Return the [x, y] coordinate for the center point of the cell that contains the specified text.  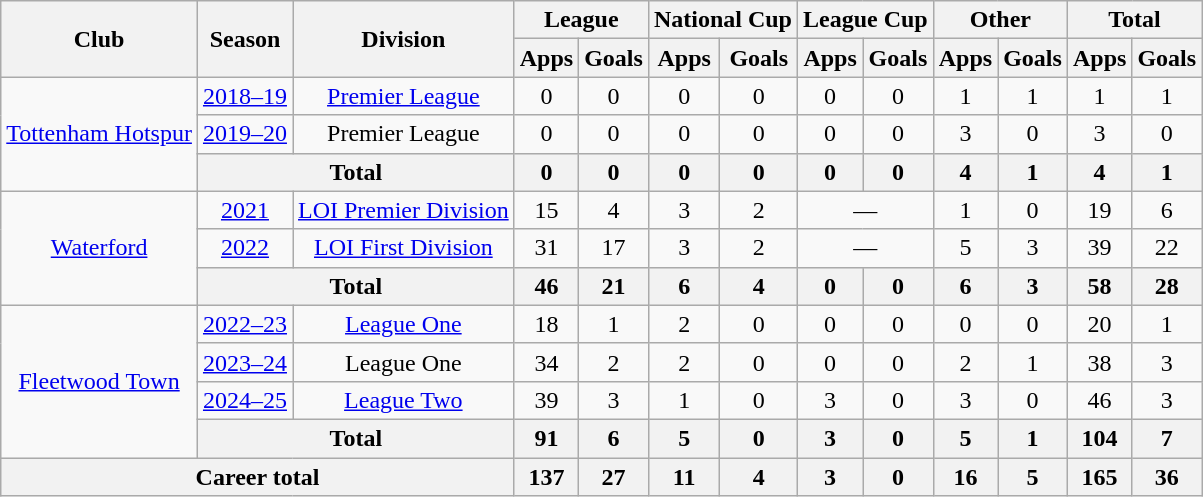
Fleetwood Town [100, 381]
15 [546, 210]
2019–20 [244, 134]
18 [546, 324]
LOI Premier Division [403, 210]
2021 [244, 210]
137 [546, 477]
17 [614, 248]
165 [1099, 477]
27 [614, 477]
34 [546, 362]
2024–25 [244, 400]
31 [546, 248]
Career total [258, 477]
2022 [244, 248]
2022–23 [244, 324]
28 [1167, 286]
Tottenham Hotspur [100, 134]
League Cup [865, 20]
7 [1167, 438]
16 [965, 477]
19 [1099, 210]
104 [1099, 438]
21 [614, 286]
36 [1167, 477]
LOI First Division [403, 248]
Waterford [100, 248]
22 [1167, 248]
2018–19 [244, 96]
20 [1099, 324]
38 [1099, 362]
Division [403, 39]
58 [1099, 286]
National Cup [722, 20]
11 [684, 477]
Season [244, 39]
League [581, 20]
91 [546, 438]
2023–24 [244, 362]
League Two [403, 400]
Club [100, 39]
Other [1000, 20]
